Capture the cell that displays the provided text and extract its (x, y) central coordinate. 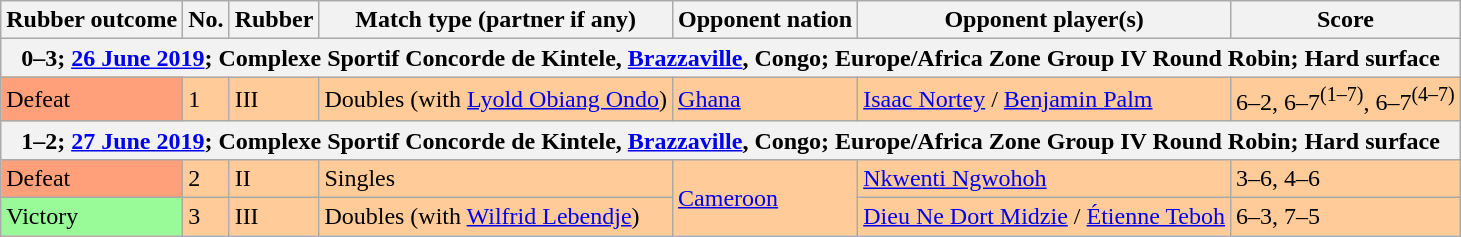
Nkwenti Ngwohoh (1044, 178)
Match type (partner if any) (496, 20)
3 (206, 217)
2 (206, 178)
1–2; 27 June 2019; Complexe Sportif Concorde de Kintele, Brazzaville, Congo; Europe/Africa Zone Group IV Round Robin; Hard surface (731, 140)
Isaac Nortey / Benjamin Palm (1044, 100)
Rubber (274, 20)
Ghana (766, 100)
0–3; 26 June 2019; Complexe Sportif Concorde de Kintele, Brazzaville, Congo; Europe/Africa Zone Group IV Round Robin; Hard surface (731, 58)
Rubber outcome (92, 20)
Opponent player(s) (1044, 20)
Singles (496, 178)
6–2, 6–7(1–7), 6–7(4–7) (1346, 100)
6–3, 7–5 (1346, 217)
1 (206, 100)
Victory (92, 217)
Doubles (with Wilfrid Lebendje) (496, 217)
Doubles (with Lyold Obiang Ondo) (496, 100)
Opponent nation (766, 20)
Cameroon (766, 197)
II (274, 178)
Score (1346, 20)
3–6, 4–6 (1346, 178)
Dieu Ne Dort Midzie / Étienne Teboh (1044, 217)
No. (206, 20)
